Identify which cell holds the provided text, then report its (X, Y) central coordinate. 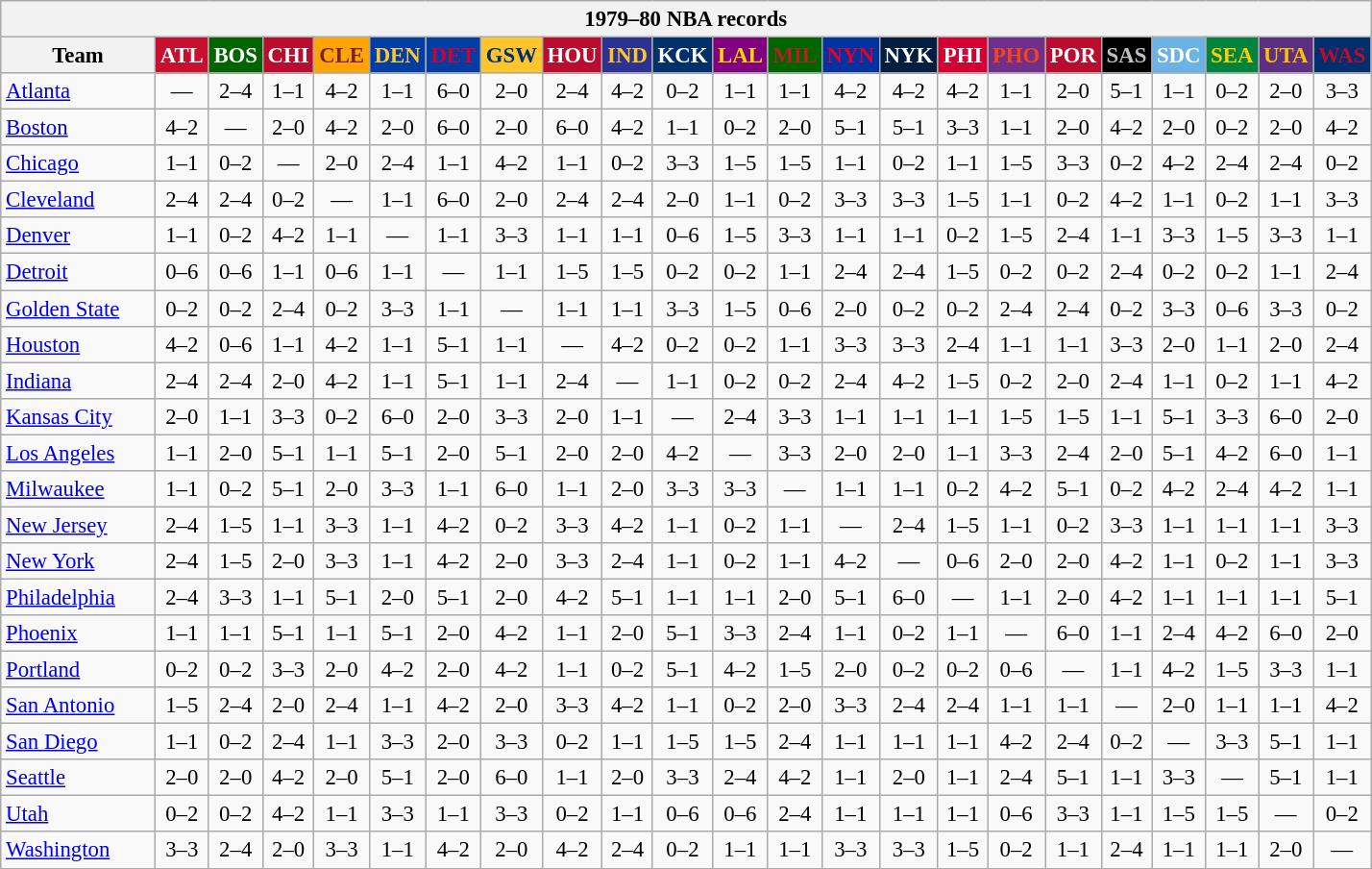
DET (453, 56)
Seattle (79, 778)
IND (627, 56)
HOU (573, 56)
Phoenix (79, 633)
Team (79, 56)
Milwaukee (79, 489)
New York (79, 561)
Indiana (79, 381)
New Jersey (79, 525)
NYN (850, 56)
SEA (1232, 56)
Washington (79, 851)
Detroit (79, 272)
CHI (288, 56)
Philadelphia (79, 597)
KCK (682, 56)
San Diego (79, 742)
UTA (1286, 56)
Portland (79, 670)
San Antonio (79, 706)
PHI (963, 56)
Houston (79, 344)
PHO (1017, 56)
NYK (909, 56)
SAS (1126, 56)
POR (1074, 56)
CLE (342, 56)
GSW (512, 56)
Denver (79, 236)
BOS (235, 56)
Boston (79, 128)
DEN (398, 56)
Golden State (79, 309)
Cleveland (79, 200)
Atlanta (79, 91)
SDC (1179, 56)
LAL (740, 56)
Los Angeles (79, 453)
ATL (182, 56)
WAS (1342, 56)
1979–80 NBA records (686, 19)
MIL (795, 56)
Chicago (79, 163)
Kansas City (79, 416)
Utah (79, 814)
